For the text-containing cell, return its midpoint in (x, y) coordinate format. 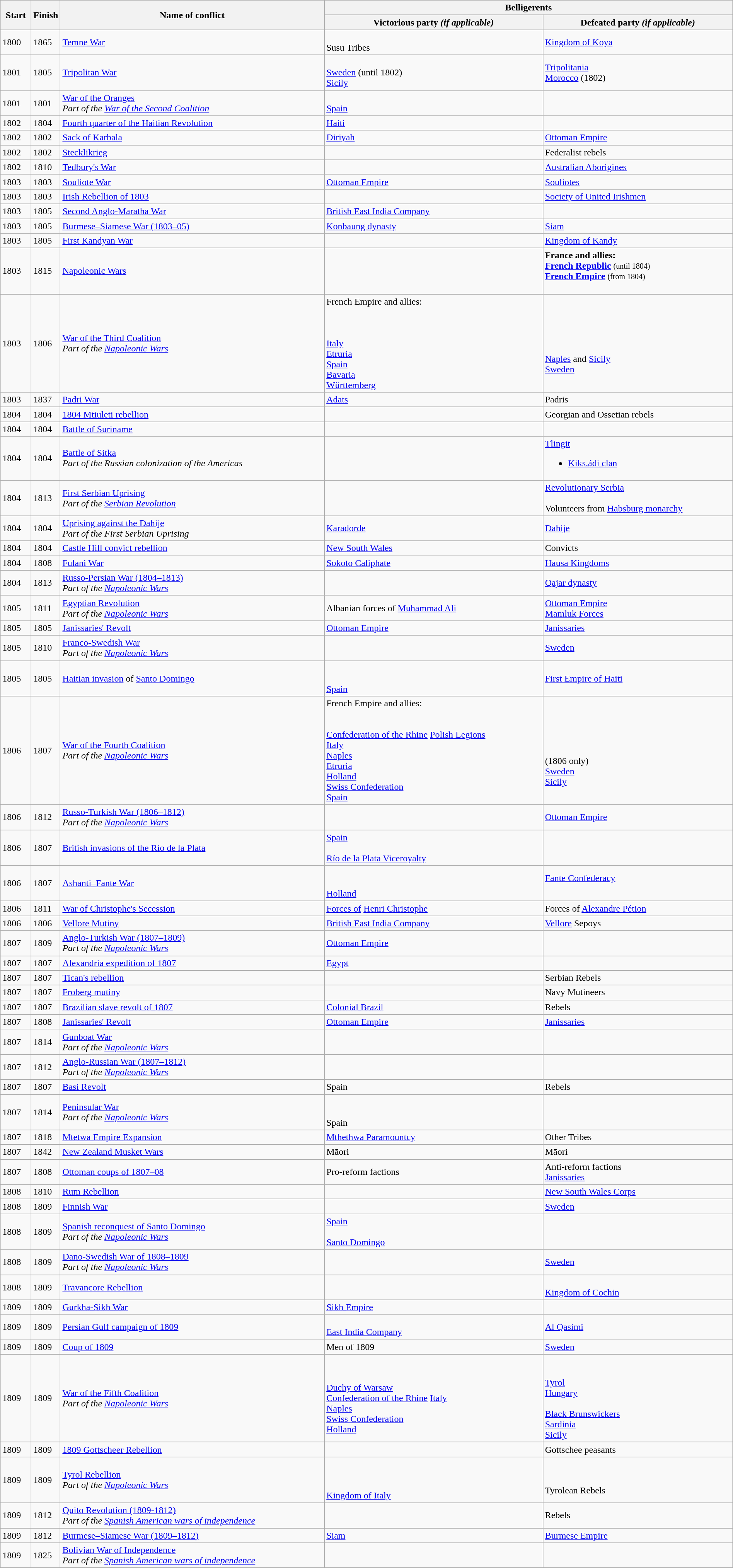
Victorious party (if applicable) (434, 22)
Burmese Empire (638, 1535)
French Empire and allies: Confederation of the Rhine Polish Legions Italy Naples Etruria Holland Swiss Confederation Spain (434, 751)
Uprising against the DahijePart of the First Serbian Uprising (193, 528)
War of the Third CoalitionPart of the Napoleonic Wars (193, 343)
Tyrolean Rebels (638, 1480)
Egyptian Revolution Part of the Napoleonic Wars (193, 608)
First Serbian UprisingPart of the Serbian Revolution (193, 498)
Serbian Rebels (638, 978)
Al Qasimi (638, 1327)
Padri War (193, 400)
Australian Aborigines (638, 167)
New South Wales (434, 548)
Spanish reconquest of Santo Domingo Part of the Napoleonic Wars (193, 1232)
Padris (638, 400)
Ottoman coups of 1807–08 (193, 1172)
Spain Río de la Plata Viceroyalty (434, 848)
Belligerents (529, 8)
Russo-Turkish War (1806–1812)Part of the Napoleonic Wars (193, 817)
First Empire of Haiti (638, 678)
Albanian forces of Muhammad Ali (434, 608)
Quito Revolution (1809-1812) Part of the Spanish American wars of independence (193, 1515)
Souliotes (638, 182)
War of the Fourth CoalitionPart of the Napoleonic Wars (193, 751)
Mthethwa Paramountcy (434, 1137)
Men of 1809 (434, 1347)
Diriyah (434, 138)
Mtetwa Empire Expansion (193, 1137)
Navy Mutineers (638, 992)
Other Tribes (638, 1137)
Battle of Suriname (193, 429)
Tripolitan War (193, 73)
Rum Rebellion (193, 1192)
Castle Hill convict rebellion (193, 548)
Burmese–Siamese War (1809–1812) (193, 1535)
Forces of Alexandre Pétion (638, 908)
Kingdom of Koya (638, 43)
Anglo-Turkish War (1807–1809)Part of the Napoleonic Wars (193, 943)
Basi Revolt (193, 1087)
1825 (46, 1556)
French Empire and allies: Italy Etruria Spain Bavaria Württemberg (434, 343)
Travancore Rebellion (193, 1287)
Tican's rebellion (193, 978)
Convicts (638, 548)
Kingdom of Kandy (638, 241)
Forces of Henri Christophe (434, 908)
War of the Fifth CoalitionPart of the Napoleonic Wars (193, 1398)
Karađorđe (434, 528)
Revolutionary Serbia Volunteers from Habsburg monarchy (638, 498)
Finish (46, 15)
Anglo-Russian War (1807–1812)Part of the Napoleonic Wars (193, 1067)
Burmese–Siamese War (1803–05) (193, 226)
Ashanti–Fante War (193, 883)
Persian Gulf campaign of 1809 (193, 1327)
Pro-reform factions (434, 1172)
Georgian and Ossetian rebels (638, 414)
Souliote War (193, 182)
TlingitKiks.ádi clan (638, 458)
War of Christophe's Secession (193, 908)
Start (16, 15)
Coup of 1809 (193, 1347)
Sack of Karbala (193, 138)
Anti-reform factions Janissaries (638, 1172)
Konbaung dynasty (434, 226)
Tedbury's War (193, 167)
Vellore Sepoys (638, 923)
Second Anglo-Maratha War (193, 211)
Holland (434, 883)
1804 Mtiuleti rebellion (193, 414)
Fante Confederacy (638, 883)
Naples and Sicily Sweden (638, 343)
Sweden (until 1802) Sicily (434, 73)
Tyrol RebellionPart of the Napoleonic Wars (193, 1480)
1842 (46, 1152)
Dahije (638, 528)
First Kandyan War (193, 241)
Sikh Empire (434, 1307)
1809 Gottscheer Rebellion (193, 1449)
Napoleonic Wars (193, 271)
1818 (46, 1137)
(1806 only) Sweden Sicily (638, 751)
Qajar dynasty (638, 583)
British invasions of the Río de la Plata (193, 848)
Fourth quarter of the Haitian Revolution (193, 123)
Gunboat War Part of the Napoleonic Wars (193, 1041)
New Zealand Musket Wars (193, 1152)
Susu Tribes (434, 43)
Defeated party (if applicable) (638, 22)
Brazilian slave revolt of 1807 (193, 1007)
Egypt (434, 963)
New South Wales Corps (638, 1192)
Battle of SitkaPart of the Russian colonization of the Americas (193, 458)
Haiti (434, 123)
Finnish War (193, 1207)
Franco-Swedish WarPart of the Napoleonic Wars (193, 648)
Gurkha-Sikh War (193, 1307)
Gottschee peasants (638, 1449)
Spain Santo Domingo (434, 1232)
Society of United Irishmen (638, 196)
Ottoman EmpireMamluk Forces (638, 608)
Fulani War (193, 563)
Irish Rebellion of 1803 (193, 196)
Tripolitania Morocco (1802) (638, 73)
Kingdom of Italy (434, 1480)
Name of conflict (193, 15)
Peninsular WarPart of the Napoleonic Wars (193, 1112)
Adats (434, 400)
France and allies: French Republic (until 1804) French Empire (from 1804) (638, 271)
Dano-Swedish War of 1808–1809Part of the Napoleonic Wars (193, 1262)
Bolivian War of Independence Part of the Spanish American wars of independence (193, 1556)
Colonial Brazil (434, 1007)
Federalist rebels (638, 152)
Vellore Mutiny (193, 923)
Stecklikrieg (193, 152)
East India Company (434, 1327)
1800 (16, 43)
Russo-Persian War (1804–1813) Part of the Napoleonic Wars (193, 583)
1865 (46, 43)
Duchy of Warsaw Confederation of the Rhine Italy Naples Swiss Confederation Holland (434, 1398)
War of the OrangesPart of the War of the Second Coalition (193, 103)
Kingdom of Cochin (638, 1287)
Sokoto Caliphate (434, 563)
1837 (46, 400)
Alexandria expedition of 1807 (193, 963)
1815 (46, 271)
Haitian invasion of Santo Domingo (193, 678)
Tyrol Hungary Black Brunswickers Sardinia Sicily (638, 1398)
Temne War (193, 43)
Hausa Kingdoms (638, 563)
Froberg mutiny (193, 992)
